Detect which cell encompasses the target text, then output its [x, y] center coordinate. 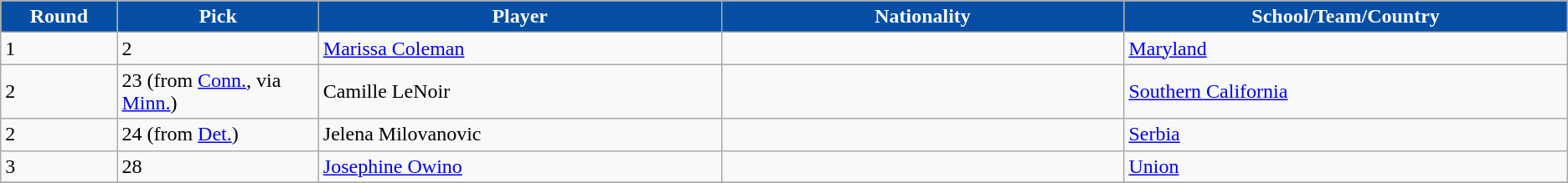
Player [519, 17]
Round [59, 17]
Marissa Coleman [519, 48]
Union [1345, 166]
School/Team/Country [1345, 17]
Serbia [1345, 135]
1 [59, 48]
Southern California [1345, 92]
Maryland [1345, 48]
24 (from Det.) [218, 135]
Jelena Milovanovic [519, 135]
Nationality [923, 17]
23 (from Conn., via Minn.) [218, 92]
Pick [218, 17]
Josephine Owino [519, 166]
3 [59, 166]
Camille LeNoir [519, 92]
28 [218, 166]
